Extract the [X, Y] coordinate from the center of the cell holding the provided text.  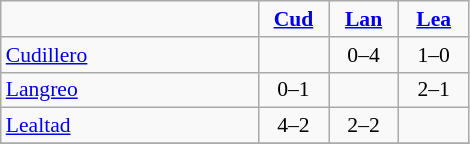
2–2 [363, 126]
0–4 [363, 55]
Cudillero [130, 55]
1–0 [434, 55]
Lan [363, 19]
2–1 [434, 90]
Lea [434, 19]
Langreo [130, 90]
4–2 [293, 126]
Lealtad [130, 126]
Cud [293, 19]
0–1 [293, 90]
